Extract the (X, Y) coordinate from the center of the cell holding the provided text.  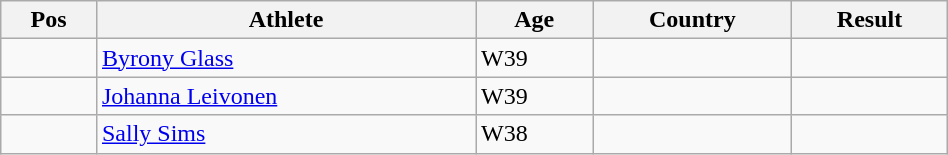
Result (870, 20)
Country (692, 20)
Sally Sims (286, 134)
Age (534, 20)
W38 (534, 134)
Athlete (286, 20)
Johanna Leivonen (286, 96)
Byrony Glass (286, 58)
Pos (49, 20)
